Provide the (X, Y) coordinate of the cell's center where the given text is located.  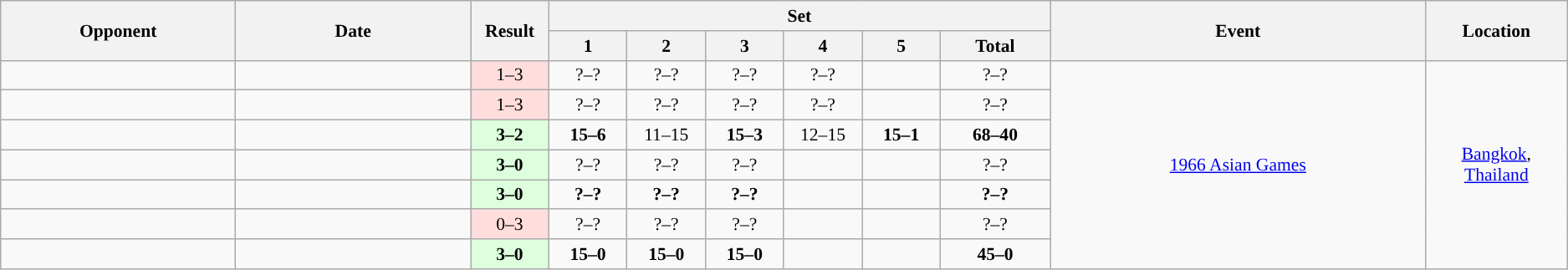
Total (995, 46)
Result (510, 30)
2 (667, 46)
3–2 (510, 135)
1 (588, 46)
3 (745, 46)
Date (353, 30)
0–3 (510, 225)
Bangkok, Thailand (1497, 164)
5 (901, 46)
68–40 (995, 135)
4 (823, 46)
15–6 (588, 135)
Opponent (119, 30)
15–1 (901, 135)
Location (1497, 30)
12–15 (823, 135)
11–15 (667, 135)
Set (799, 16)
15–3 (745, 135)
45–0 (995, 254)
1966 Asian Games (1239, 164)
Event (1239, 30)
